Identify which cell holds the provided text, then report its (x, y) central coordinate. 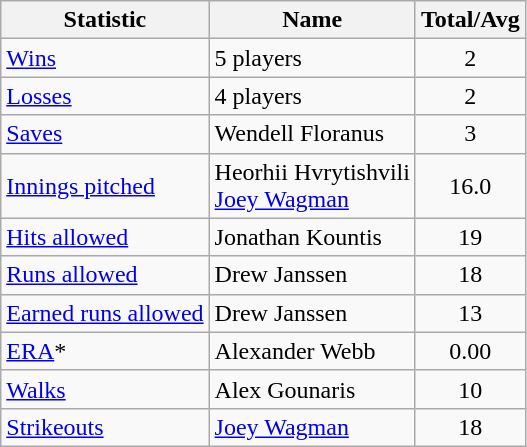
Statistic (105, 20)
Wins (105, 58)
Wendell Floranus (312, 134)
13 (470, 313)
Total/Avg (470, 20)
Heorhii Hvrytishvili Joey Wagman (312, 186)
0.00 (470, 351)
Jonathan Kountis (312, 237)
4 players (312, 96)
Hits allowed (105, 237)
Walks (105, 389)
Strikeouts (105, 427)
5 players (312, 58)
Losses (105, 96)
Name (312, 20)
3 (470, 134)
ERA* (105, 351)
Runs allowed (105, 275)
Innings pitched (105, 186)
Joey Wagman (312, 427)
Saves (105, 134)
Earned runs allowed (105, 313)
19 (470, 237)
16.0 (470, 186)
10 (470, 389)
Alex Gounaris (312, 389)
Alexander Webb (312, 351)
